Scan for the cell matching the given text and deliver its [X, Y] coordinate at center. 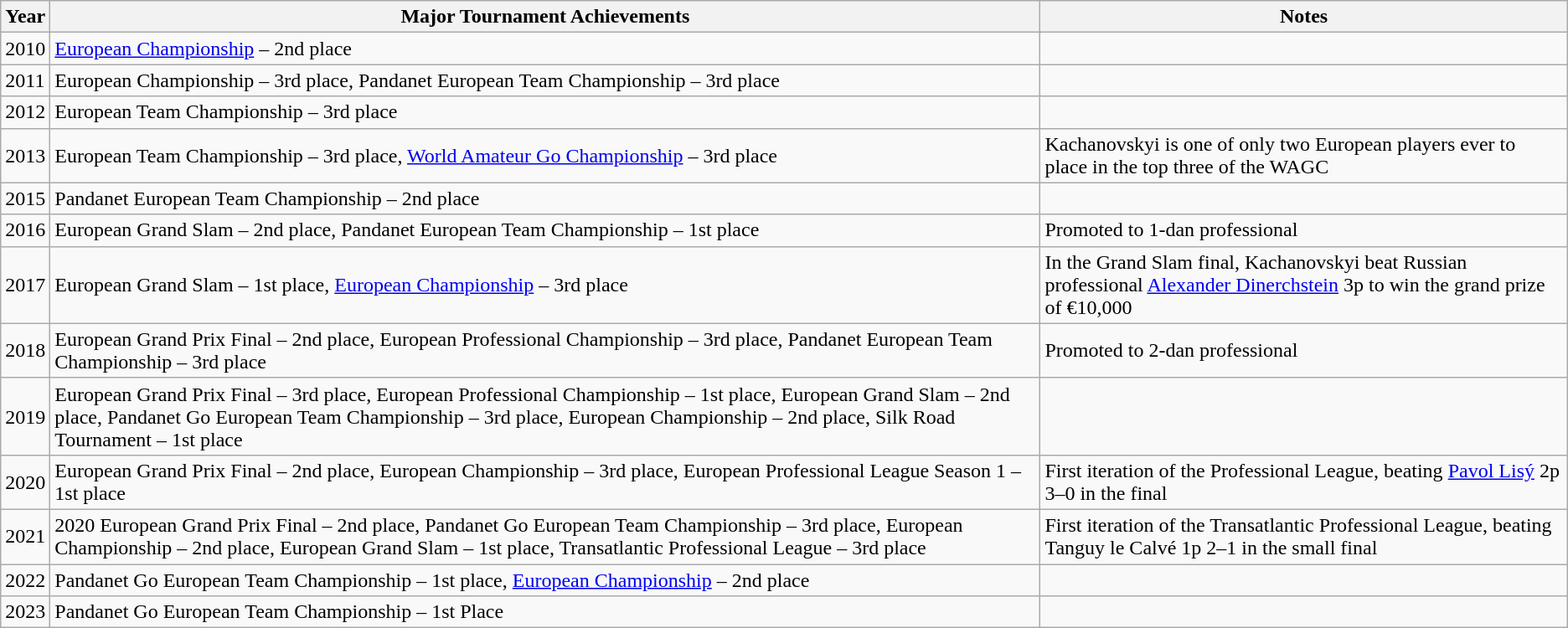
2018 [25, 350]
2011 [25, 80]
Major Tournament Achievements [545, 17]
2021 [25, 536]
European Team Championship – 3rd place [545, 112]
2023 [25, 612]
2015 [25, 198]
Pandanet European Team Championship – 2nd place [545, 198]
First iteration of the Professional League, beating Pavol Lisý 2p 3–0 in the final [1303, 482]
European Grand Slam – 2nd place, Pandanet European Team Championship – 1st place [545, 230]
Kachanovskyi is one of only two European players ever to place in the top three of the WAGC [1303, 156]
In the Grand Slam final, Kachanovskyi beat Russian professional Alexander Dinerchstein 3p to win the grand prize of €10,000 [1303, 285]
2013 [25, 156]
Pandanet Go European Team Championship – 1st place, European Championship – 2nd place [545, 580]
2017 [25, 285]
European Championship – 3rd place, Pandanet European Team Championship – 3rd place [545, 80]
2010 [25, 49]
2022 [25, 580]
Pandanet Go European Team Championship – 1st Place [545, 612]
European Grand Prix Final – 2nd place, European Professional Championship – 3rd place, Pandanet European Team Championship – 3rd place [545, 350]
Year [25, 17]
First iteration of the Transatlantic Professional League, beating Tanguy le Calvé 1p 2–1 in the small final [1303, 536]
2019 [25, 416]
Promoted to 1-dan professional [1303, 230]
European Grand Prix Final – 2nd place, European Championship – 3rd place, European Professional League Season 1 – 1st place [545, 482]
Notes [1303, 17]
European Championship – 2nd place [545, 49]
2012 [25, 112]
Promoted to 2-dan professional [1303, 350]
2016 [25, 230]
European Team Championship – 3rd place, World Amateur Go Championship – 3rd place [545, 156]
European Grand Slam – 1st place, European Championship – 3rd place [545, 285]
2020 [25, 482]
